Determine the [X, Y] coordinate at the center of the cell enclosing the given text.  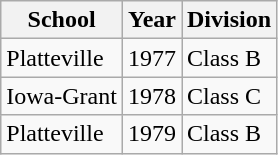
Iowa-Grant [62, 96]
Division [230, 20]
1978 [152, 96]
Class C [230, 96]
1979 [152, 134]
1977 [152, 58]
School [62, 20]
Year [152, 20]
